Search for the cell housing the specified text and yield its [X, Y] center coordinate. 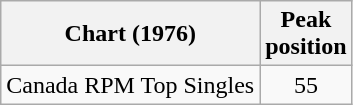
Chart (1976) [130, 34]
Peakposition [306, 34]
Canada RPM Top Singles [130, 85]
55 [306, 85]
